Identify which cell holds the provided text, then report its [x, y] central coordinate. 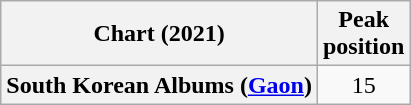
15 [363, 85]
South Korean Albums (Gaon) [160, 85]
Peakposition [363, 34]
Chart (2021) [160, 34]
